Return the (x, y) coordinate for the center point of the cell that contains the specified text.  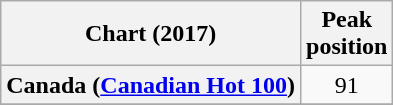
Peak position (347, 34)
Canada (Canadian Hot 100) (151, 85)
91 (347, 85)
Chart (2017) (151, 34)
